Capture the cell that displays the provided text and extract its [x, y] central coordinate. 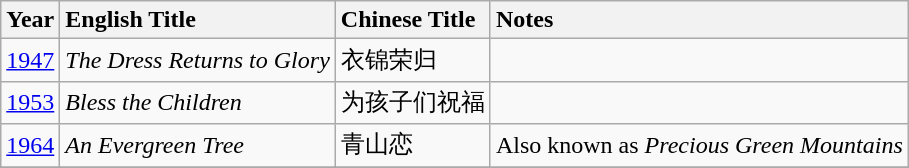
English Title [198, 20]
The Dress Returns to Glory [198, 60]
Also known as Precious Green Mountains [699, 146]
为孩子们祝福 [412, 102]
1953 [30, 102]
1964 [30, 146]
Chinese Title [412, 20]
Notes [699, 20]
Year [30, 20]
1947 [30, 60]
青山恋 [412, 146]
An Evergreen Tree [198, 146]
衣锦荣归 [412, 60]
Bless the Children [198, 102]
